From the cell containing the given text, extract its center point as [x, y] coordinate. 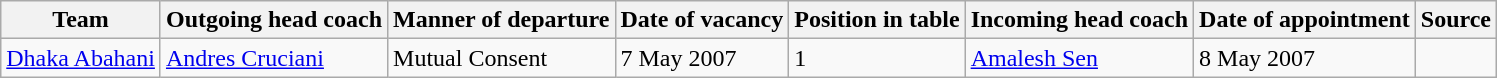
Team [81, 20]
Amalesh Sen [1079, 58]
Outgoing head coach [274, 20]
Date of appointment [1305, 20]
Mutual Consent [502, 58]
8 May 2007 [1305, 58]
Position in table [877, 20]
Andres Cruciani [274, 58]
Dhaka Abahani [81, 58]
Source [1456, 20]
Manner of departure [502, 20]
1 [877, 58]
7 May 2007 [702, 58]
Incoming head coach [1079, 20]
Date of vacancy [702, 20]
